Locate the cell with the specified text and output its (X, Y) center coordinate. 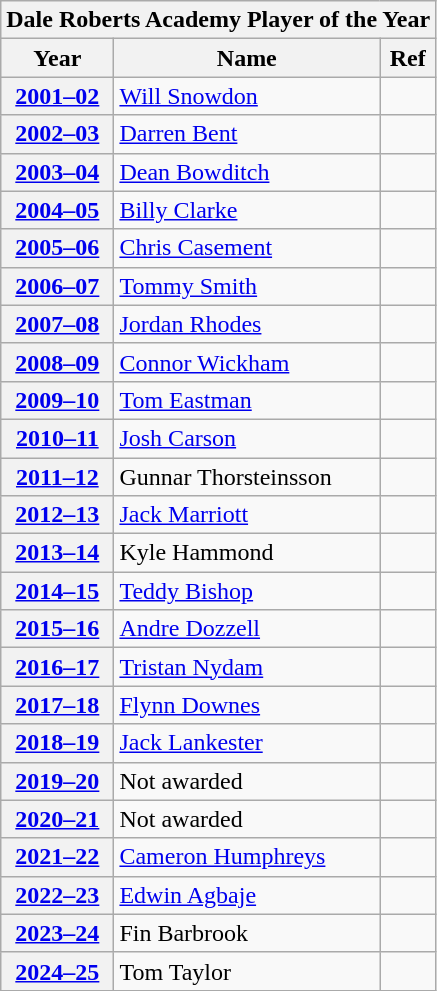
Gunnar Thorsteinsson (247, 477)
Kyle Hammond (247, 553)
2006–07 (58, 286)
2017–18 (58, 705)
Tom Eastman (247, 400)
Teddy Bishop (247, 591)
2001–02 (58, 96)
Tom Taylor (247, 971)
2024–25 (58, 971)
2002–03 (58, 134)
2018–19 (58, 743)
2008–09 (58, 362)
Ref (408, 58)
Jordan Rhodes (247, 324)
2003–04 (58, 172)
Tommy Smith (247, 286)
2022–23 (58, 895)
Dale Roberts Academy Player of the Year (218, 20)
Connor Wickham (247, 362)
2021–22 (58, 857)
Year (58, 58)
2016–17 (58, 667)
Josh Carson (247, 438)
Dean Bowditch (247, 172)
Fin Barbrook (247, 933)
2020–21 (58, 819)
Andre Dozzell (247, 629)
2023–24 (58, 933)
2010–11 (58, 438)
2012–13 (58, 515)
2019–20 (58, 781)
2007–08 (58, 324)
2004–05 (58, 210)
2005–06 (58, 248)
2009–10 (58, 400)
Jack Lankester (247, 743)
Tristan Nydam (247, 667)
Jack Marriott (247, 515)
Will Snowdon (247, 96)
Darren Bent (247, 134)
2011–12 (58, 477)
Name (247, 58)
Chris Casement (247, 248)
Billy Clarke (247, 210)
Cameron Humphreys (247, 857)
Edwin Agbaje (247, 895)
2014–15 (58, 591)
2015–16 (58, 629)
2013–14 (58, 553)
Flynn Downes (247, 705)
